Pinpoint the cell where the given text exists, returning its (X, Y) midpoint coordinate. 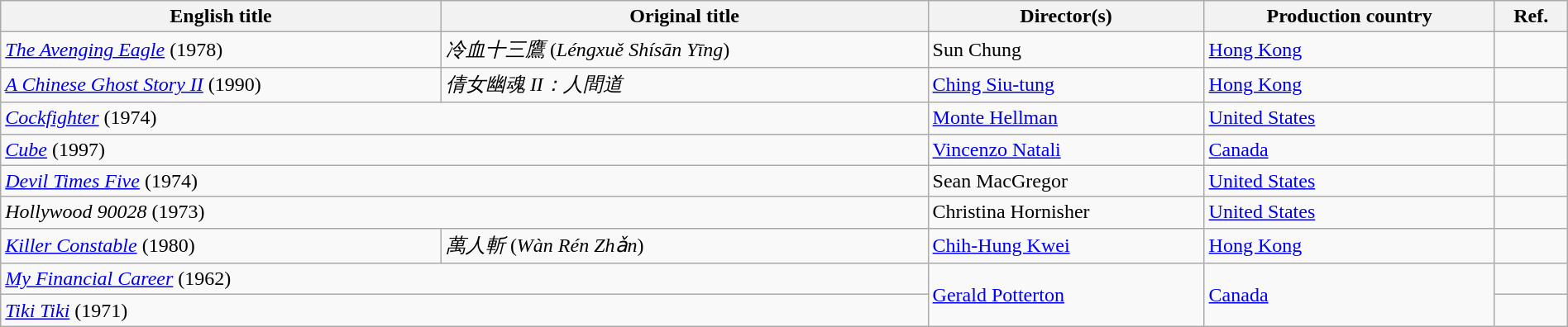
Original title (685, 17)
Gerald Potterton (1066, 295)
My Financial Career (1962) (465, 279)
Production country (1350, 17)
Vincenzo Natali (1066, 149)
Tiki Tiki (1971) (465, 310)
Devil Times Five (1974) (465, 181)
Sun Chung (1066, 50)
萬人斬 (Wàn Rén Zhǎn) (685, 246)
倩女幽魂 II：人間道 (685, 84)
Ref. (1531, 17)
Chih-Hung Kwei (1066, 246)
Cube (1997) (465, 149)
The Avenging Eagle (1978) (222, 50)
Cockfighter (1974) (465, 118)
冷血十三鷹 (Léngxuě Shísān Yīng) (685, 50)
Director(s) (1066, 17)
A Chinese Ghost Story II (1990) (222, 84)
English title (222, 17)
Sean MacGregor (1066, 181)
Hollywood 90028 (1973) (465, 212)
Christina Hornisher (1066, 212)
Killer Constable (1980) (222, 246)
Ching Siu-tung (1066, 84)
Monte Hellman (1066, 118)
